For the text-containing cell, return its midpoint in [X, Y] coordinate format. 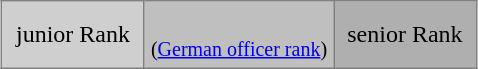
senior Rank [405, 35]
(German officer rank) [239, 35]
junior Rank [73, 35]
